Search for the cell housing the specified text and yield its [x, y] center coordinate. 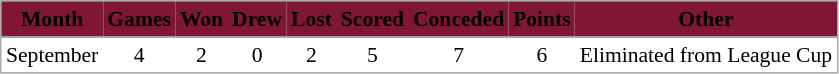
6 [542, 55]
Other [706, 20]
5 [372, 55]
Points [542, 20]
0 [258, 55]
Drew [258, 20]
Conceded [458, 20]
Scored [372, 20]
Games [140, 20]
Eliminated from League Cup [706, 55]
4 [140, 55]
Won [201, 20]
Lost [312, 20]
Month [52, 20]
7 [458, 55]
September [52, 55]
